Locate the cell with the specified text and output its (X, Y) center coordinate. 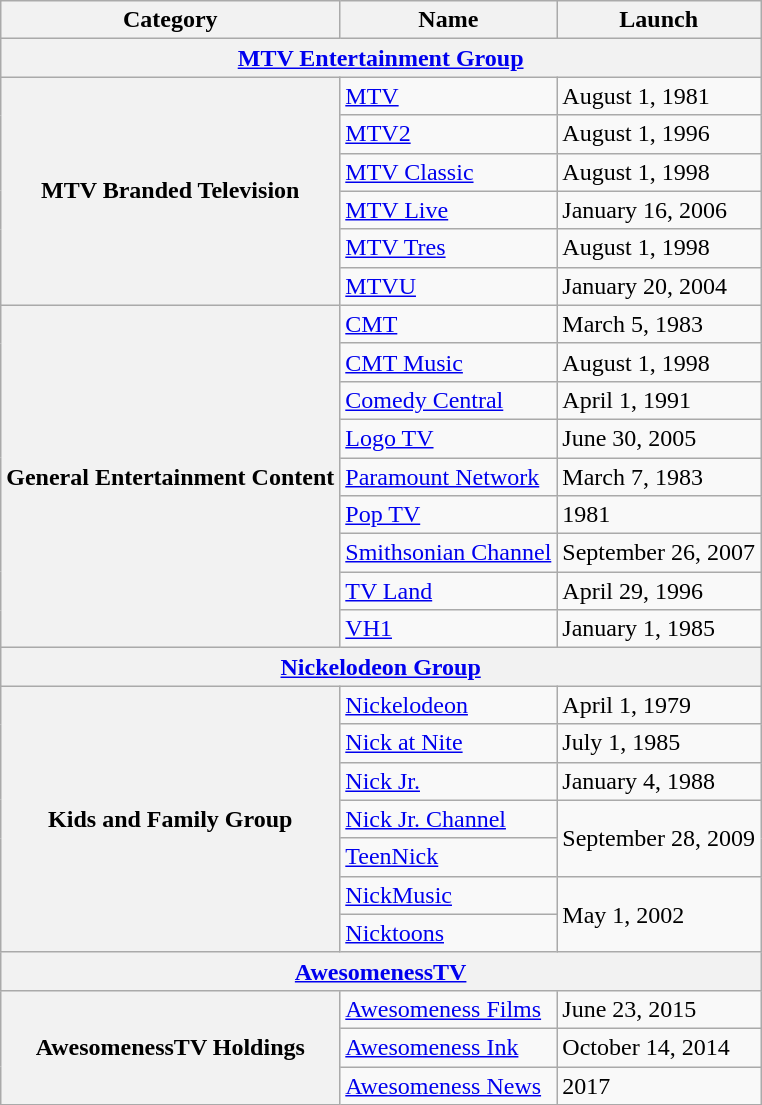
MTV2 (448, 134)
CMT (448, 324)
Nick at Nite (448, 743)
Comedy Central (448, 400)
May 1, 2002 (659, 914)
January 20, 2004 (659, 286)
October 14, 2014 (659, 1047)
April 1, 1991 (659, 400)
MTV Branded Television (170, 191)
Pop TV (448, 515)
Category (170, 20)
TeenNick (448, 857)
VH1 (448, 629)
January 1, 1985 (659, 629)
2017 (659, 1085)
March 5, 1983 (659, 324)
Awesomeness Ink (448, 1047)
March 7, 1983 (659, 477)
MTV Tres (448, 248)
MTV (448, 96)
Nickelodeon (448, 705)
NickMusic (448, 895)
MTVU (448, 286)
June 30, 2005 (659, 438)
Nickelodeon Group (381, 667)
Nick Jr. (448, 781)
Name (448, 20)
Kids and Family Group (170, 819)
CMT Music (448, 362)
January 16, 2006 (659, 210)
Awesomeness News (448, 1085)
MTV Entertainment Group (381, 58)
September 26, 2007 (659, 553)
Paramount Network (448, 477)
April 1, 1979 (659, 705)
Nick Jr. Channel (448, 819)
June 23, 2015 (659, 1009)
September 28, 2009 (659, 838)
Launch (659, 20)
January 4, 1988 (659, 781)
Nicktoons (448, 933)
Awesomeness Films (448, 1009)
Smithsonian Channel (448, 553)
August 1, 1981 (659, 96)
April 29, 1996 (659, 591)
AwesomenessTV Holdings (170, 1047)
TV Land (448, 591)
MTV Classic (448, 172)
Logo TV (448, 438)
July 1, 1985 (659, 743)
August 1, 1996 (659, 134)
MTV Live (448, 210)
General Entertainment Content (170, 476)
AwesomenessTV (381, 971)
1981 (659, 515)
